Determine the (X, Y) coordinate at the center of the cell enclosing the given text.  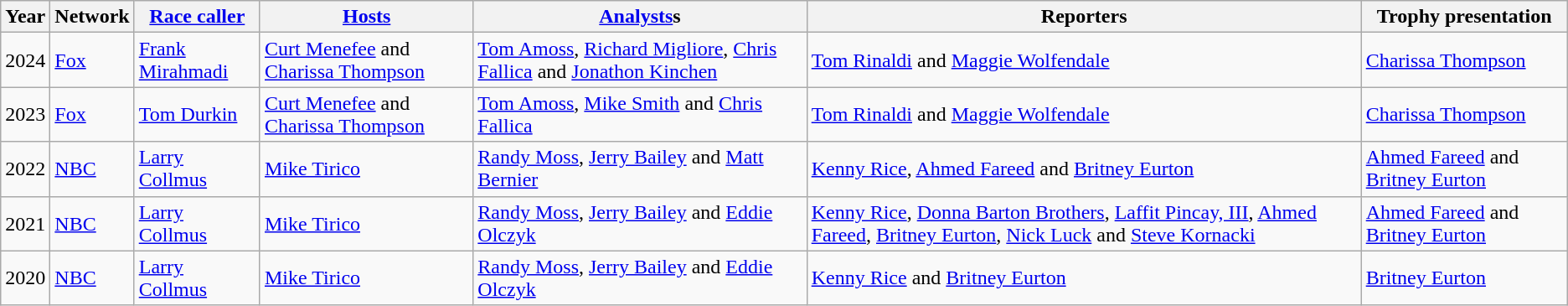
Kenny Rice and Britney Eurton (1084, 278)
Tom Amoss, Mike Smith and Chris Fallica (640, 114)
2024 (25, 60)
Randy Moss, Jerry Bailey and Matt Bernier (640, 169)
Analystss (640, 17)
Tom Durkin (197, 114)
2021 (25, 223)
Frank Mirahmadi (197, 60)
Kenny Rice, Donna Barton Brothers, Laffit Pincay, III, Ahmed Fareed, Britney Eurton, Nick Luck and Steve Kornacki (1084, 223)
Britney Eurton (1464, 278)
Race caller (197, 17)
Hosts (366, 17)
Year (25, 17)
2022 (25, 169)
Kenny Rice, Ahmed Fareed and Britney Eurton (1084, 169)
Reporters (1084, 17)
Trophy presentation (1464, 17)
Tom Amoss, Richard Migliore, Chris Fallica and Jonathon Kinchen (640, 60)
2020 (25, 278)
2023 (25, 114)
Network (92, 17)
